Search for the cell housing the specified text and yield its (x, y) center coordinate. 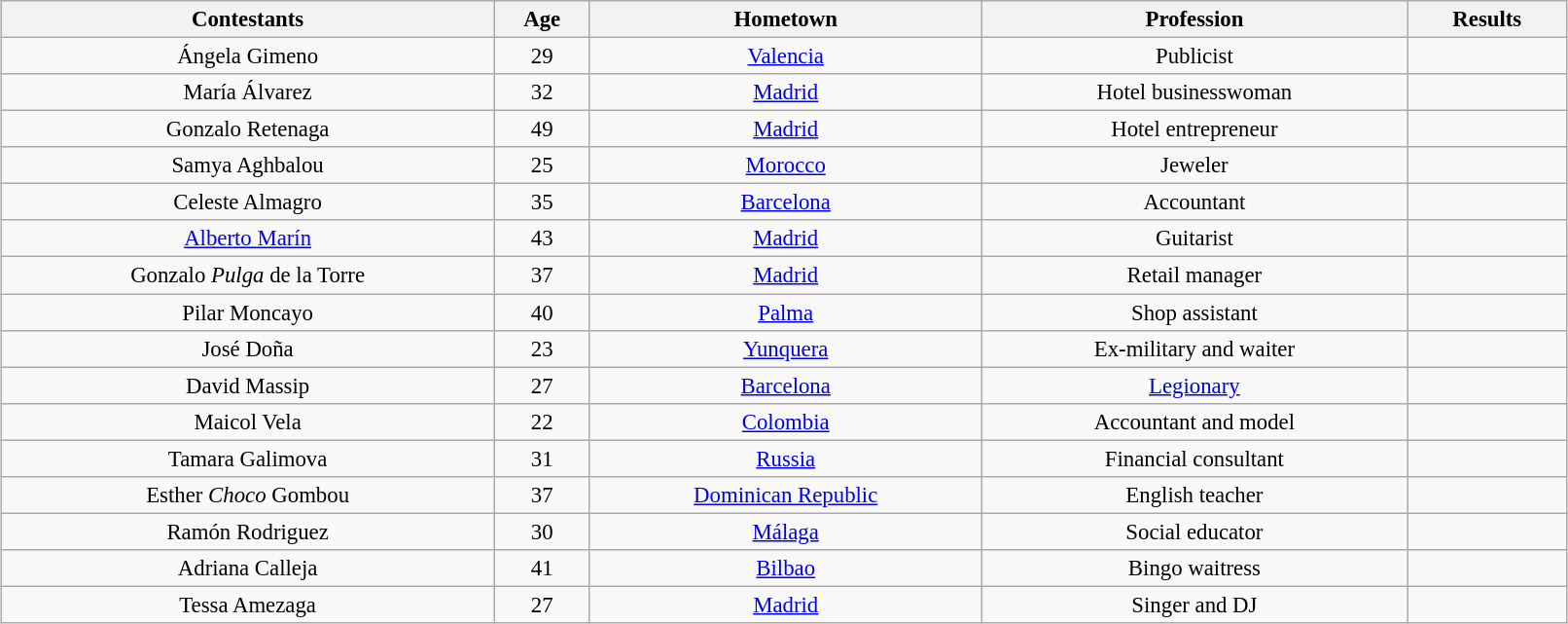
María Álvarez (247, 92)
Accountant (1194, 202)
Retail manager (1194, 275)
Gonzalo Pulga de la Torre (247, 275)
Gonzalo Retenaga (247, 129)
Pilar Moncayo (247, 312)
Hometown (786, 19)
32 (542, 92)
40 (542, 312)
Guitarist (1194, 239)
José Doña (247, 349)
Hotel businesswoman (1194, 92)
Ramón Rodriguez (247, 532)
Celeste Almagro (247, 202)
Hotel entrepreneur (1194, 129)
Shop assistant (1194, 312)
35 (542, 202)
Social educator (1194, 532)
Contestants (247, 19)
Jeweler (1194, 165)
Málaga (786, 532)
Age (542, 19)
22 (542, 422)
43 (542, 239)
Samya Aghbalou (247, 165)
Ángela Gimeno (247, 55)
Russia (786, 459)
Dominican Republic (786, 495)
Yunquera (786, 349)
Maicol Vela (247, 422)
English teacher (1194, 495)
Profession (1194, 19)
Ex-military and waiter (1194, 349)
Adriana Calleja (247, 569)
Alberto Marín (247, 239)
Legionary (1194, 385)
Bilbao (786, 569)
49 (542, 129)
Morocco (786, 165)
41 (542, 569)
Publicist (1194, 55)
Results (1487, 19)
Singer and DJ (1194, 605)
Esther Choco Gombou (247, 495)
David Massip (247, 385)
Bingo waitress (1194, 569)
Tessa Amezaga (247, 605)
Palma (786, 312)
Colombia (786, 422)
Financial consultant (1194, 459)
23 (542, 349)
Valencia (786, 55)
25 (542, 165)
30 (542, 532)
31 (542, 459)
Accountant and model (1194, 422)
29 (542, 55)
Tamara Galimova (247, 459)
